For the text-containing cell, return its midpoint in [x, y] coordinate format. 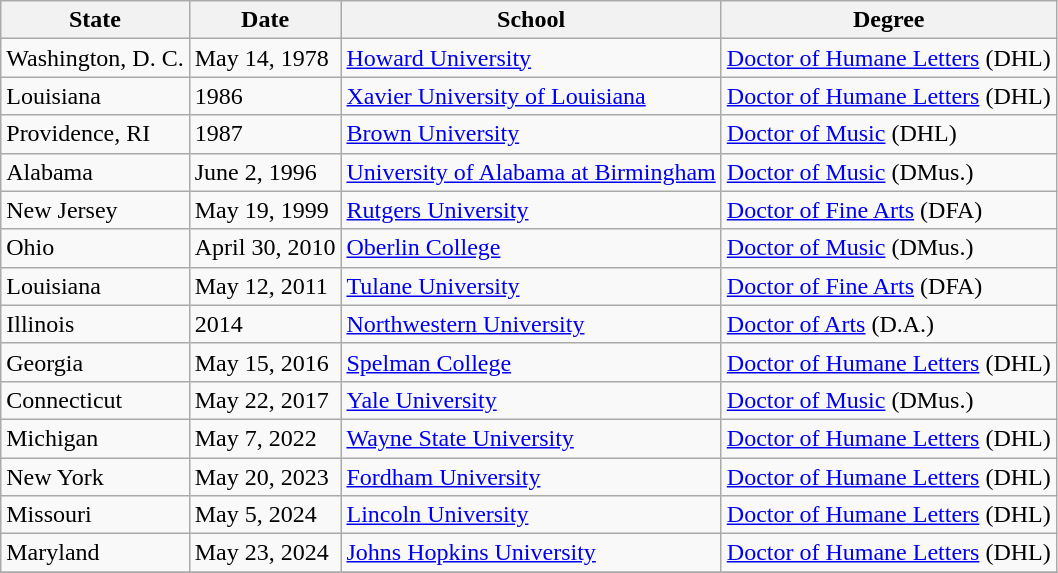
Yale University [531, 400]
May 12, 2011 [265, 286]
Date [265, 20]
Illinois [95, 324]
Doctor of Music (DHL) [888, 134]
Georgia [95, 362]
Maryland [95, 553]
Michigan [95, 438]
Wayne State University [531, 438]
Connecticut [95, 400]
May 23, 2024 [265, 553]
May 22, 2017 [265, 400]
Doctor of Arts (D.A.) [888, 324]
Degree [888, 20]
May 19, 1999 [265, 210]
May 5, 2024 [265, 515]
May 15, 2016 [265, 362]
State [95, 20]
New Jersey [95, 210]
1986 [265, 96]
Rutgers University [531, 210]
University of Alabama at Birmingham [531, 172]
New York [95, 477]
Missouri [95, 515]
Northwestern University [531, 324]
2014 [265, 324]
Johns Hopkins University [531, 553]
Howard University [531, 58]
School [531, 20]
Brown University [531, 134]
May 14, 1978 [265, 58]
Tulane University [531, 286]
1987 [265, 134]
April 30, 2010 [265, 248]
Providence, RI [95, 134]
May 20, 2023 [265, 477]
June 2, 1996 [265, 172]
Fordham University [531, 477]
Washington, D. C. [95, 58]
Spelman College [531, 362]
Oberlin College [531, 248]
Alabama [95, 172]
May 7, 2022 [265, 438]
Lincoln University [531, 515]
Xavier University of Louisiana [531, 96]
Ohio [95, 248]
